From the cell containing the given text, extract its center point as (X, Y) coordinate. 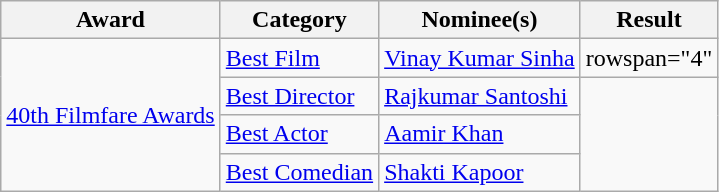
Best Comedian (299, 172)
rowspan="4" (649, 58)
Best Film (299, 58)
Best Actor (299, 134)
Vinay Kumar Sinha (480, 58)
Award (110, 20)
Aamir Khan (480, 134)
Best Director (299, 96)
40th Filmfare Awards (110, 115)
Shakti Kapoor (480, 172)
Nominee(s) (480, 20)
Rajkumar Santoshi (480, 96)
Category (299, 20)
Result (649, 20)
